Output the (x, y) coordinate of the center of the cell containing the given text.  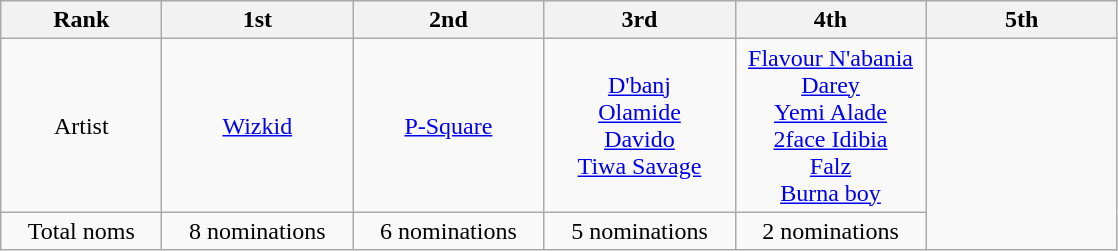
2nd (448, 20)
8 nominations (258, 231)
5 nominations (640, 231)
Wizkid (258, 126)
6 nominations (448, 231)
Rank (82, 20)
1st (258, 20)
2 nominations (830, 231)
3rd (640, 20)
Flavour N'abaniaDareyYemi Alade2face IdibiaFalzBurna boy (830, 126)
D'banjOlamideDavidoTiwa Savage (640, 126)
4th (830, 20)
P-Square (448, 126)
Artist (82, 126)
5th (1022, 20)
Total noms (82, 231)
